Capture the cell that displays the provided text and extract its (X, Y) central coordinate. 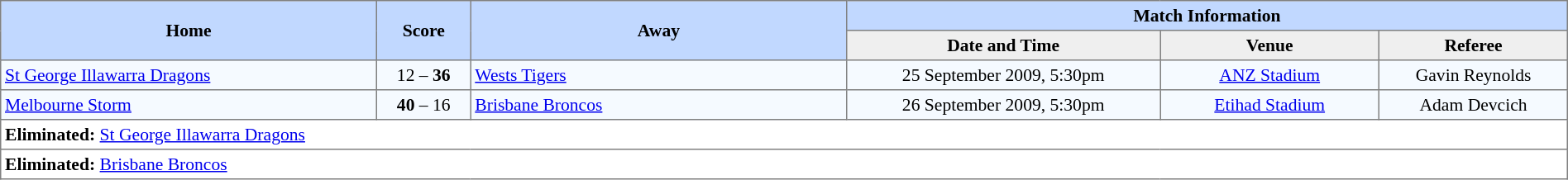
40 – 16 (423, 105)
Wests Tigers (658, 75)
Melbourne Storm (189, 105)
12 – 36 (423, 75)
Venue (1270, 45)
Referee (1474, 45)
Adam Devcich (1474, 105)
Match Information (1207, 16)
25 September 2009, 5:30pm (1004, 75)
Home (189, 31)
ANZ Stadium (1270, 75)
Gavin Reynolds (1474, 75)
St George Illawarra Dragons (189, 75)
Etihad Stadium (1270, 105)
Date and Time (1004, 45)
Brisbane Broncos (658, 105)
26 September 2009, 5:30pm (1004, 105)
Away (658, 31)
Eliminated: St George Illawarra Dragons (784, 135)
Score (423, 31)
Eliminated: Brisbane Broncos (784, 164)
